Search for the cell housing the specified text and yield its (X, Y) center coordinate. 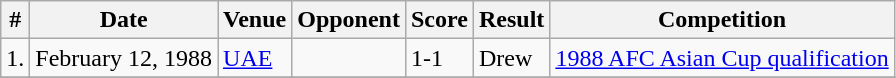
1. (16, 58)
Opponent (349, 20)
# (16, 20)
February 12, 1988 (124, 58)
Venue (255, 20)
UAE (255, 58)
Drew (511, 58)
Date (124, 20)
Result (511, 20)
1-1 (439, 58)
Score (439, 20)
Competition (722, 20)
1988 AFC Asian Cup qualification (722, 58)
